Scan for the cell matching the given text and deliver its [X, Y] coordinate at center. 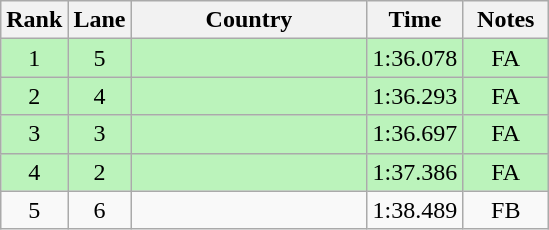
Country [249, 20]
FB [506, 210]
Notes [506, 20]
1:38.489 [415, 210]
6 [100, 210]
1:36.697 [415, 134]
1:36.293 [415, 96]
1 [34, 58]
Lane [100, 20]
Rank [34, 20]
1:37.386 [415, 172]
Time [415, 20]
1:36.078 [415, 58]
